Capture the cell that displays the provided text and extract its [x, y] central coordinate. 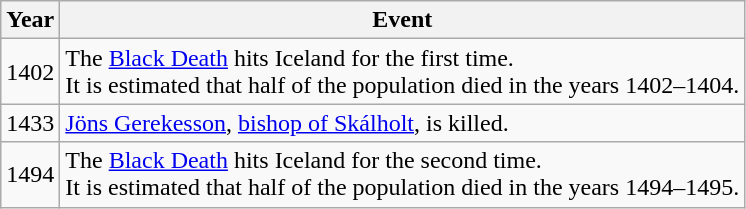
1433 [30, 123]
Year [30, 20]
The Black Death hits Iceland for the first time.It is estimated that half of the population died in the years 1402–1404. [402, 72]
Jöns Gerekesson, bishop of Skálholt, is killed. [402, 123]
1402 [30, 72]
1494 [30, 174]
The Black Death hits Iceland for the second time.It is estimated that half of the population died in the years 1494–1495. [402, 174]
Event [402, 20]
